Return the (x, y) coordinate for the center point of the cell that contains the specified text.  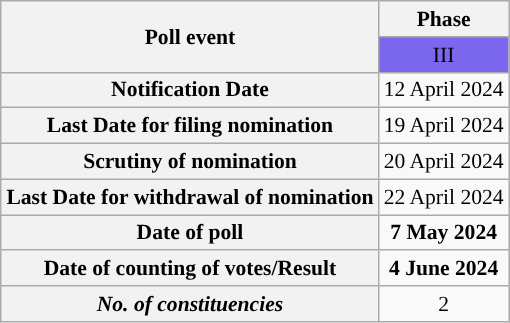
Phase (444, 19)
19 April 2024 (444, 126)
No. of constituencies (190, 304)
7 May 2024 (444, 232)
20 April 2024 (444, 161)
Date of counting of votes/Result (190, 268)
Date of poll (190, 232)
Poll event (190, 36)
Notification Date (190, 90)
Scrutiny of nomination (190, 161)
III (444, 54)
12 April 2024 (444, 90)
4 June 2024 (444, 268)
Last Date for filing nomination (190, 126)
Last Date for withdrawal of nomination (190, 197)
22 April 2024 (444, 197)
2 (444, 304)
